Determine the [x, y] coordinate at the center of the cell enclosing the given text.  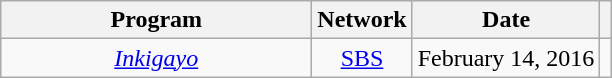
February 14, 2016 [506, 58]
Network [362, 20]
Date [506, 20]
Program [156, 20]
SBS [362, 58]
Inkigayo [156, 58]
